Provide the [x, y] coordinate of the cell's center where the given text is located.  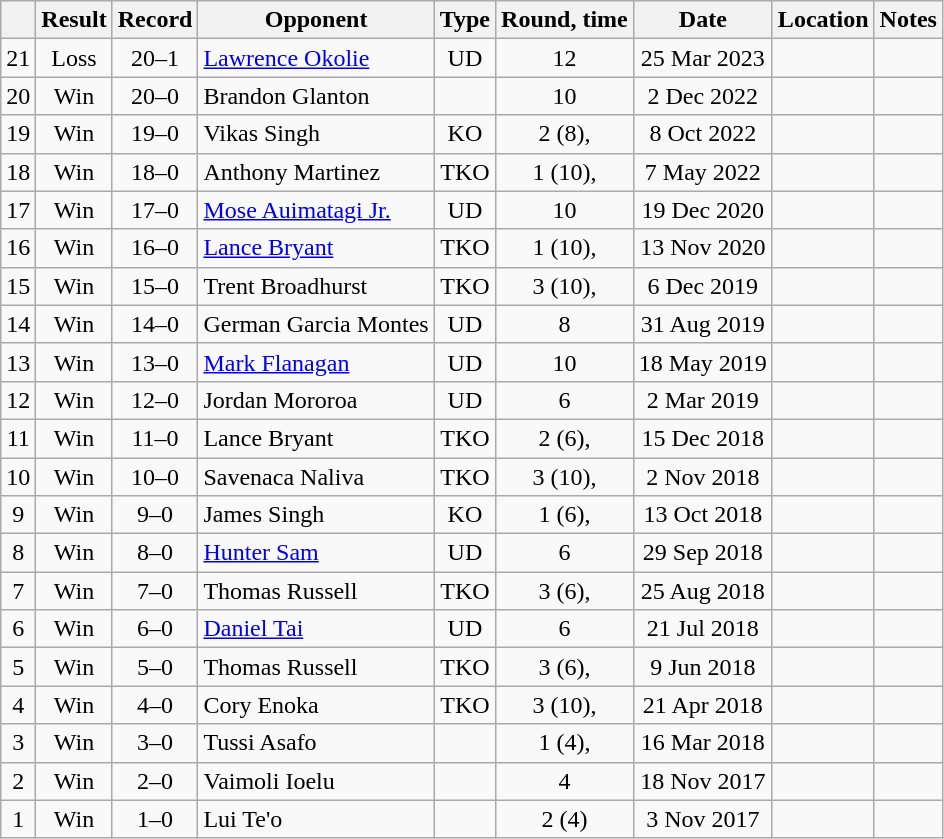
20 [18, 96]
16–0 [155, 248]
18 Nov 2017 [702, 781]
Mark Flanagan [316, 362]
15 [18, 286]
Lawrence Okolie [316, 58]
2 Mar 2019 [702, 400]
29 Sep 2018 [702, 553]
3 Nov 2017 [702, 819]
3 [18, 743]
Savenaca Naliva [316, 477]
Cory Enoka [316, 705]
2 (8), [565, 134]
7 May 2022 [702, 172]
10–0 [155, 477]
31 Aug 2019 [702, 324]
4–0 [155, 705]
Lui Te'o [316, 819]
15 Dec 2018 [702, 438]
9–0 [155, 515]
15–0 [155, 286]
21 Apr 2018 [702, 705]
18 May 2019 [702, 362]
20–1 [155, 58]
6 Dec 2019 [702, 286]
2 (4) [565, 819]
19–0 [155, 134]
Mose Auimatagi Jr. [316, 210]
Round, time [565, 20]
25 Aug 2018 [702, 591]
6–0 [155, 629]
14 [18, 324]
5–0 [155, 667]
19 Dec 2020 [702, 210]
Tussi Asafo [316, 743]
Vaimoli Ioelu [316, 781]
3–0 [155, 743]
1 (4), [565, 743]
16 Mar 2018 [702, 743]
Record [155, 20]
German Garcia Montes [316, 324]
13 Nov 2020 [702, 248]
Opponent [316, 20]
9 [18, 515]
Anthony Martinez [316, 172]
Location [823, 20]
18 [18, 172]
13–0 [155, 362]
1–0 [155, 819]
11–0 [155, 438]
Notes [908, 20]
Brandon Glanton [316, 96]
8 Oct 2022 [702, 134]
18–0 [155, 172]
13 Oct 2018 [702, 515]
17 [18, 210]
2 (6), [565, 438]
16 [18, 248]
2 Dec 2022 [702, 96]
8–0 [155, 553]
Date [702, 20]
14–0 [155, 324]
2 [18, 781]
Jordan Mororoa [316, 400]
Type [464, 20]
Trent Broadhurst [316, 286]
2 Nov 2018 [702, 477]
7 [18, 591]
11 [18, 438]
25 Mar 2023 [702, 58]
Daniel Tai [316, 629]
Vikas Singh [316, 134]
Loss [74, 58]
1 [18, 819]
12–0 [155, 400]
17–0 [155, 210]
20–0 [155, 96]
21 Jul 2018 [702, 629]
James Singh [316, 515]
21 [18, 58]
5 [18, 667]
7–0 [155, 591]
13 [18, 362]
9 Jun 2018 [702, 667]
Hunter Sam [316, 553]
Result [74, 20]
2–0 [155, 781]
19 [18, 134]
1 (6), [565, 515]
